Determine the (X, Y) coordinate at the center of the cell enclosing the given text.  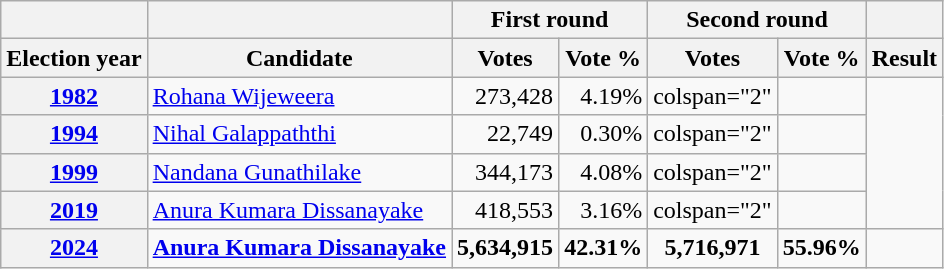
Election year (74, 58)
22,749 (506, 134)
Nandana Gunathilake (299, 172)
1999 (74, 172)
273,428 (506, 96)
Rohana Wijeweera (299, 96)
5,634,915 (506, 248)
Candidate (299, 58)
42.31% (604, 248)
First round (550, 20)
0.30% (604, 134)
5,716,971 (713, 248)
Nihal Galappaththi (299, 134)
55.96% (822, 248)
3.16% (604, 210)
1994 (74, 134)
2024 (74, 248)
4.08% (604, 172)
Second round (758, 20)
2019 (74, 210)
418,553 (506, 210)
344,173 (506, 172)
Result (904, 58)
1982 (74, 96)
4.19% (604, 96)
